Detect which cell encompasses the target text, then output its (X, Y) center coordinate. 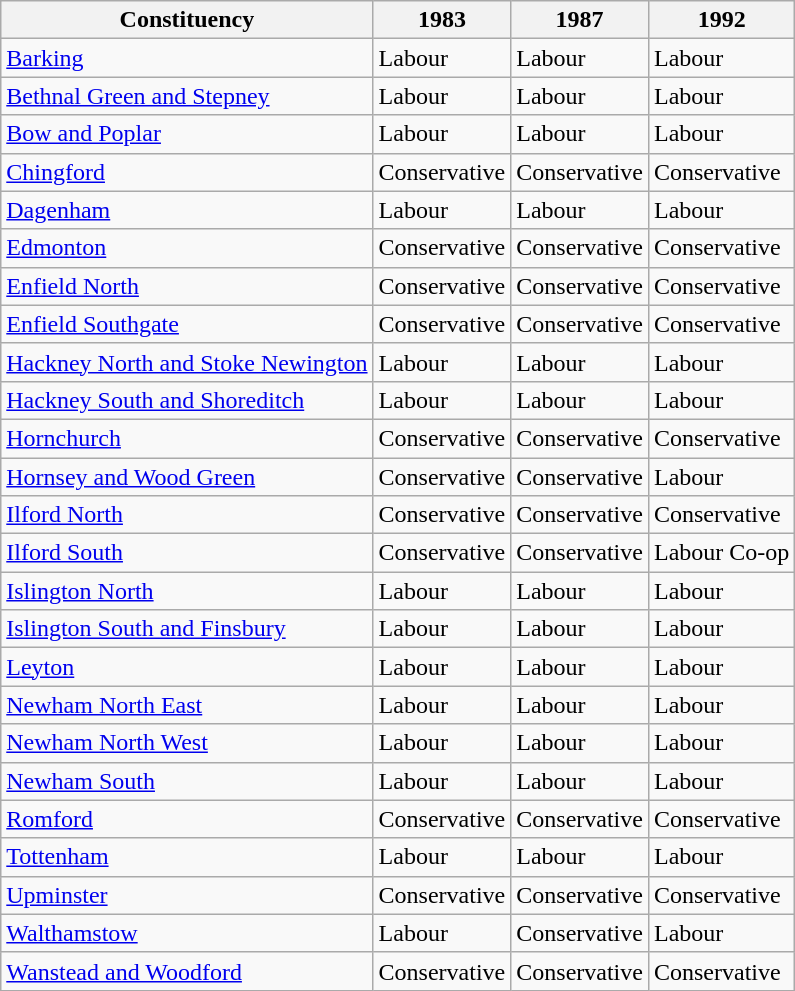
Newham North West (187, 743)
Islington North (187, 591)
Hackney North and Stoke Newington (187, 362)
Hornchurch (187, 438)
Bethnal Green and Stepney (187, 96)
Romford (187, 819)
Newham South (187, 781)
Wanstead and Woodford (187, 971)
1992 (721, 20)
Walthamstow (187, 933)
Labour Co-op (721, 553)
1987 (580, 20)
Upminster (187, 895)
Edmonton (187, 248)
Chingford (187, 172)
Ilford North (187, 515)
Enfield Southgate (187, 324)
Leyton (187, 667)
Hackney South and Shoreditch (187, 400)
Enfield North (187, 286)
Newham North East (187, 705)
1983 (442, 20)
Tottenham (187, 857)
Hornsey and Wood Green (187, 477)
Constituency (187, 20)
Barking (187, 58)
Ilford South (187, 553)
Bow and Poplar (187, 134)
Dagenham (187, 210)
Islington South and Finsbury (187, 629)
